Output the [X, Y] coordinate of the center of the cell containing the given text.  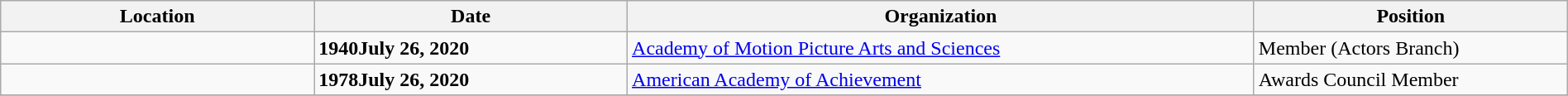
Date [471, 17]
Location [157, 17]
American Academy of Achievement [941, 79]
1940July 26, 2020 [471, 48]
Position [1411, 17]
Organization [941, 17]
Awards Council Member [1411, 79]
Academy of Motion Picture Arts and Sciences [941, 48]
Member (Actors Branch) [1411, 48]
1978July 26, 2020 [471, 79]
